Extract the (x, y) coordinate from the center of the cell holding the provided text.  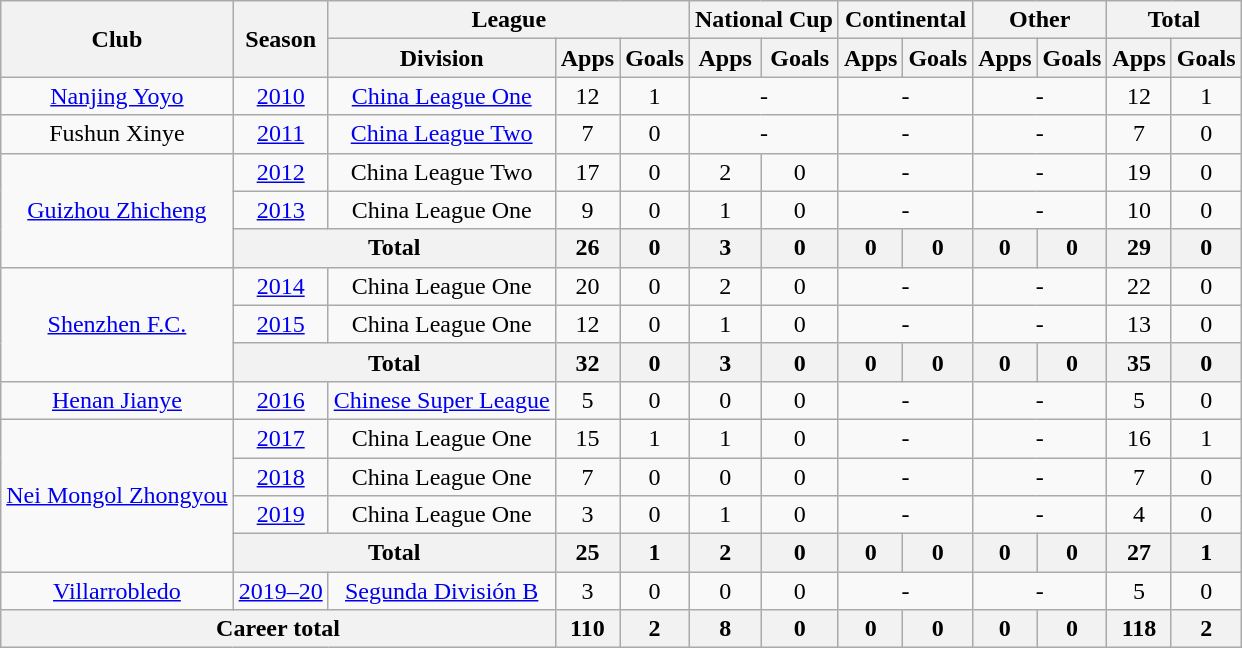
Shenzhen F.C. (117, 324)
Continental (905, 20)
9 (587, 210)
Fushun Xinye (117, 134)
27 (1139, 553)
2015 (280, 324)
2019 (280, 515)
Henan Jianye (117, 400)
25 (587, 553)
Chinese Super League (442, 400)
Career total (278, 629)
2017 (280, 438)
Club (117, 39)
20 (587, 286)
Villarrobledo (117, 591)
Other (1040, 20)
110 (587, 629)
2014 (280, 286)
118 (1139, 629)
32 (587, 362)
35 (1139, 362)
15 (587, 438)
22 (1139, 286)
2013 (280, 210)
17 (587, 172)
19 (1139, 172)
29 (1139, 248)
26 (587, 248)
10 (1139, 210)
2018 (280, 477)
8 (725, 629)
2016 (280, 400)
2010 (280, 96)
Segunda División B (442, 591)
2012 (280, 172)
Season (280, 39)
4 (1139, 515)
2019–20 (280, 591)
16 (1139, 438)
2011 (280, 134)
Nanjing Yoyo (117, 96)
Guizhou Zhicheng (117, 210)
13 (1139, 324)
National Cup (764, 20)
League (508, 20)
Nei Mongol Zhongyou (117, 495)
Division (442, 58)
